For the text-containing cell, return its midpoint in (X, Y) coordinate format. 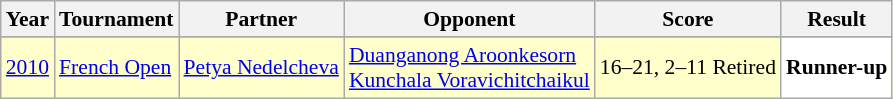
Opponent (470, 19)
Runner-up (836, 68)
Score (688, 19)
Petya Nedelcheva (262, 68)
16–21, 2–11 Retired (688, 68)
French Open (116, 68)
Tournament (116, 19)
Result (836, 19)
Partner (262, 19)
Year (28, 19)
Duanganong Aroonkesorn Kunchala Voravichitchaikul (470, 68)
2010 (28, 68)
